Identify which cell holds the provided text, then report its (X, Y) central coordinate. 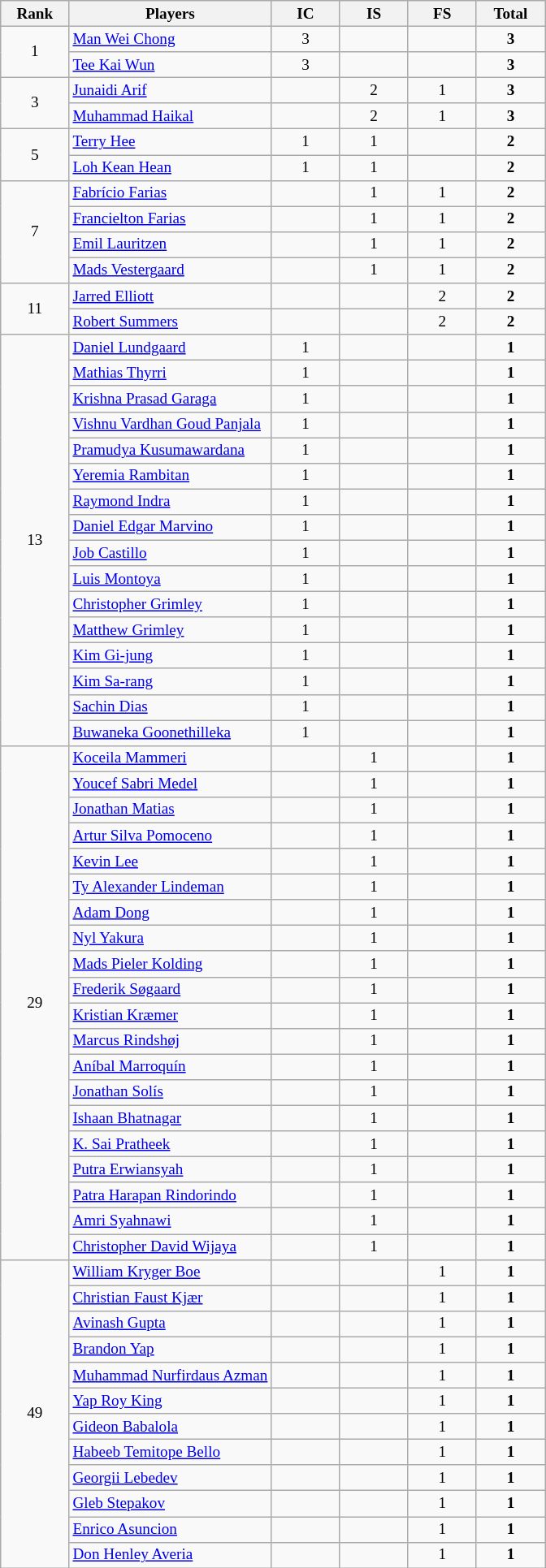
Jonathan Matias (171, 810)
Frederik Søgaard (171, 990)
Putra Erwiansyah (171, 1169)
Sachin Dias (171, 707)
Muhammad Haikal (171, 116)
Gideon Babalola (171, 1427)
Habeeb Temitope Bello (171, 1452)
Koceila Mammeri (171, 758)
Marcus Rindshøj (171, 1041)
Georgii Lebedev (171, 1478)
Enrico Asuncion (171, 1529)
5 (35, 154)
Players (171, 14)
Mathias Thyrri (171, 374)
Rank (35, 14)
Matthew Grimley (171, 630)
Emil Lauritzen (171, 244)
Mads Vestergaard (171, 270)
IS (374, 14)
49 (35, 1414)
Avinash Gupta (171, 1324)
Patra Harapan Rindorindo (171, 1195)
Pramudya Kusumawardana (171, 450)
Vishnu Vardhan Goud Panjala (171, 425)
Kim Gi-jung (171, 656)
Daniel Edgar Marvino (171, 527)
FS (442, 14)
Francielton Farias (171, 219)
Christopher Grimley (171, 604)
Junaidi Arif (171, 90)
Youcef Sabri Medel (171, 784)
29 (35, 1002)
Luis Montoya (171, 579)
Aníbal Marroquín (171, 1067)
Total (510, 14)
Nyl Yakura (171, 939)
Yap Roy King (171, 1401)
Yeremia Rambitan (171, 476)
Don Henley Averia (171, 1555)
Buwaneka Goonethilleka (171, 732)
Jonathan Solís (171, 1092)
11 (35, 309)
Man Wei Chong (171, 39)
Fabrício Farias (171, 193)
Kevin Lee (171, 862)
Job Castillo (171, 553)
Loh Kean Hean (171, 167)
Brandon Yap (171, 1350)
K. Sai Pratheek (171, 1144)
Raymond Indra (171, 502)
7 (35, 232)
William Kryger Boe (171, 1272)
Adam Dong (171, 913)
13 (35, 540)
Krishna Prasad Garaga (171, 399)
Jarred Elliott (171, 296)
Robert Summers (171, 322)
Daniel Lundgaard (171, 348)
Mads Pieler Kolding (171, 964)
Muhammad Nurfirdaus Azman (171, 1376)
Amri Syahnawi (171, 1221)
Ishaan Bhatnagar (171, 1118)
Terry Hee (171, 142)
Gleb Stepakov (171, 1504)
Ty Alexander Lindeman (171, 887)
Artur Silva Pomoceno (171, 836)
Kristian Kræmer (171, 1016)
IC (305, 14)
Christopher David Wijaya (171, 1246)
Christian Faust Kjær (171, 1298)
Tee Kai Wun (171, 65)
Kim Sa-rang (171, 681)
